Capture the cell that displays the provided text and extract its [x, y] central coordinate. 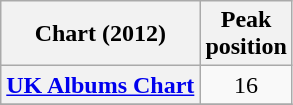
Peakposition [246, 34]
UK Albums Chart [100, 85]
Chart (2012) [100, 34]
16 [246, 85]
